Scan for the cell matching the given text and deliver its [x, y] coordinate at center. 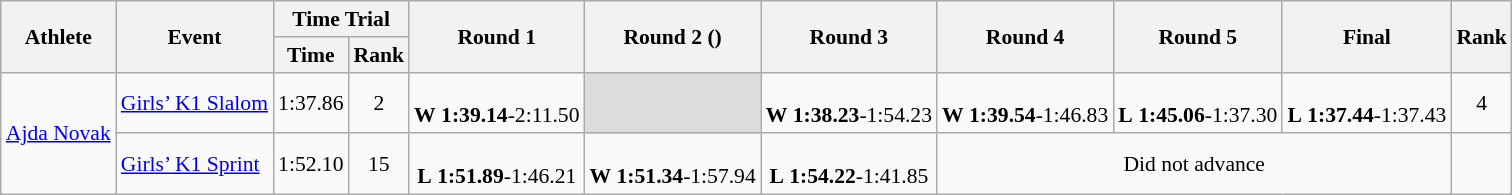
L 1:54.22-1:41.85 [849, 164]
Final [1366, 36]
Round 3 [849, 36]
Round 1 [496, 36]
Time [310, 55]
1:37.86 [310, 102]
Time Trial [341, 19]
Round 4 [1025, 36]
Ajda Novak [58, 133]
1:52.10 [310, 164]
15 [380, 164]
Girls’ K1 Sprint [194, 164]
Athlete [58, 36]
Girls’ K1 Slalom [194, 102]
Round 2 () [673, 36]
W 1:51.34-1:57.94 [673, 164]
W 1:38.23-1:54.23 [849, 102]
2 [380, 102]
Event [194, 36]
Did not advance [1194, 164]
L 1:37.44-1:37.43 [1366, 102]
W 1:39.54-1:46.83 [1025, 102]
4 [1482, 102]
Round 5 [1198, 36]
L 1:45.06-1:37.30 [1198, 102]
W 1:39.14-2:11.50 [496, 102]
L 1:51.89-1:46.21 [496, 164]
